Search for the cell housing the specified text and yield its (X, Y) center coordinate. 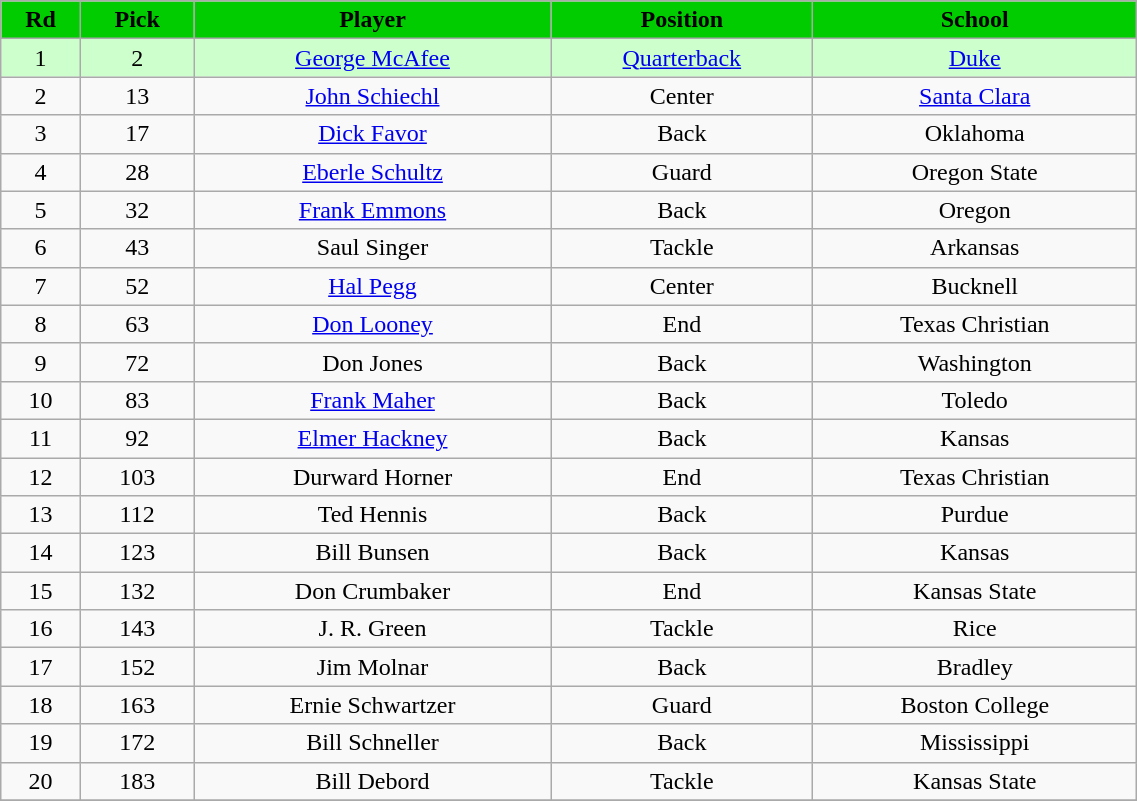
52 (137, 286)
Santa Clara (975, 96)
15 (41, 591)
19 (41, 743)
Purdue (975, 515)
Bill Debord (372, 781)
Rd (41, 20)
123 (137, 553)
Quarterback (682, 58)
Frank Emmons (372, 210)
6 (41, 248)
14 (41, 553)
Bradley (975, 667)
Saul Singer (372, 248)
Don Jones (372, 362)
172 (137, 743)
43 (137, 248)
143 (137, 629)
Don Crumbaker (372, 591)
10 (41, 400)
Oregon (975, 210)
George McAfee (372, 58)
28 (137, 172)
School (975, 20)
83 (137, 400)
183 (137, 781)
12 (41, 477)
112 (137, 515)
4 (41, 172)
Oregon State (975, 172)
Eberle Schultz (372, 172)
Durward Horner (372, 477)
Position (682, 20)
92 (137, 438)
Player (372, 20)
Toledo (975, 400)
Hal Pegg (372, 286)
Pick (137, 20)
152 (137, 667)
5 (41, 210)
Boston College (975, 705)
Bucknell (975, 286)
Jim Molnar (372, 667)
1 (41, 58)
J. R. Green (372, 629)
Elmer Hackney (372, 438)
Washington (975, 362)
3 (41, 134)
Ted Hennis (372, 515)
Dick Favor (372, 134)
9 (41, 362)
John Schiechl (372, 96)
16 (41, 629)
Oklahoma (975, 134)
8 (41, 324)
Don Looney (372, 324)
Duke (975, 58)
Mississippi (975, 743)
132 (137, 591)
163 (137, 705)
18 (41, 705)
Bill Schneller (372, 743)
63 (137, 324)
Arkansas (975, 248)
32 (137, 210)
103 (137, 477)
20 (41, 781)
Rice (975, 629)
Ernie Schwartzer (372, 705)
Bill Bunsen (372, 553)
11 (41, 438)
7 (41, 286)
72 (137, 362)
Frank Maher (372, 400)
